Return the [x, y] coordinate for the center point of the cell that contains the specified text.  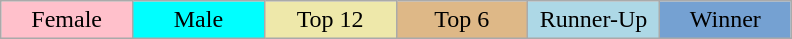
Female [67, 20]
Top 6 [462, 20]
Male [199, 20]
Top 12 [330, 20]
Winner [725, 20]
Runner-Up [594, 20]
